Find where the given text appears and provide that cell's center as [x, y] coordinate. 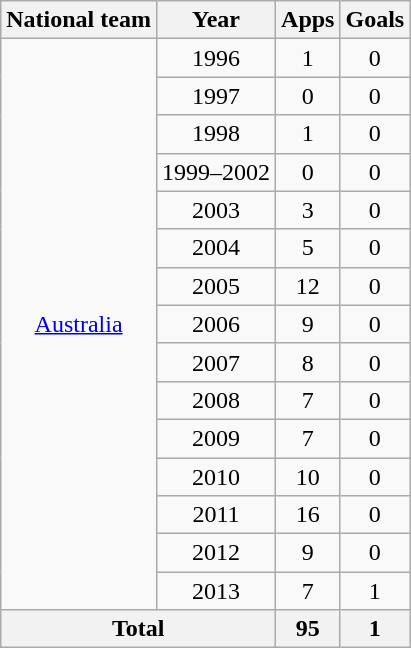
1996 [216, 58]
3 [308, 210]
Australia [79, 324]
10 [308, 477]
2006 [216, 324]
Apps [308, 20]
Goals [375, 20]
National team [79, 20]
2009 [216, 438]
2011 [216, 515]
1997 [216, 96]
2013 [216, 591]
2005 [216, 286]
2008 [216, 400]
2010 [216, 477]
16 [308, 515]
2007 [216, 362]
1999–2002 [216, 172]
2003 [216, 210]
1998 [216, 134]
8 [308, 362]
12 [308, 286]
5 [308, 248]
2012 [216, 553]
Total [138, 629]
95 [308, 629]
Year [216, 20]
2004 [216, 248]
